Extract the [x, y] coordinate from the center of the cell holding the provided text.  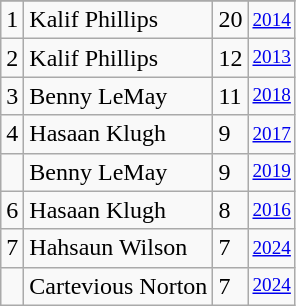
2 [12, 58]
2016 [272, 210]
Hahsaun Wilson [118, 248]
2013 [272, 58]
6 [12, 210]
12 [230, 58]
3 [12, 96]
4 [12, 134]
Cartevious Norton [118, 286]
8 [230, 210]
2017 [272, 134]
1 [12, 20]
2018 [272, 96]
20 [230, 20]
11 [230, 96]
2019 [272, 172]
2014 [272, 20]
